Search for the cell housing the specified text and yield its [x, y] center coordinate. 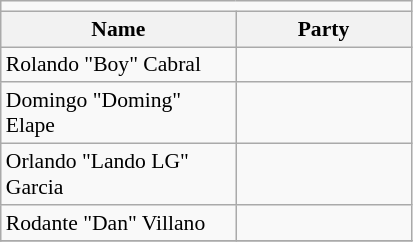
Rodante "Dan" Villano [118, 223]
Rolando "Boy" Cabral [118, 65]
Name [118, 29]
Party [324, 29]
Domingo "Doming" Elape [118, 114]
Orlando "Lando LG" Garcia [118, 174]
